Return (x, y) of the center of cell containing provided text 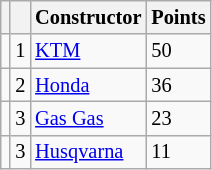
Constructor (88, 17)
11 (178, 152)
Points (178, 17)
2 (20, 85)
Gas Gas (88, 118)
1 (20, 51)
Husqvarna (88, 152)
Honda (88, 85)
36 (178, 85)
KTM (88, 51)
50 (178, 51)
23 (178, 118)
